Determine the (x, y) coordinate at the center of the cell enclosing the given text.  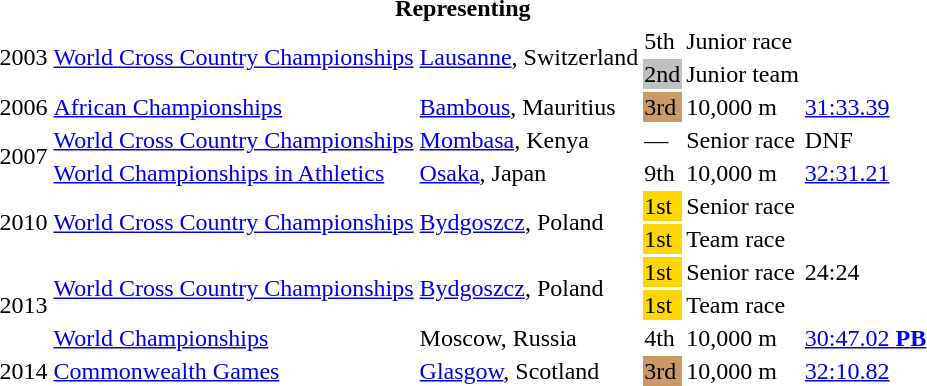
— (662, 140)
Mombasa, Kenya (529, 140)
32:10.82 (865, 371)
Moscow, Russia (529, 338)
DNF (865, 140)
32:31.21 (865, 173)
5th (662, 41)
30:47.02 PB (865, 338)
Commonwealth Games (234, 371)
Lausanne, Switzerland (529, 58)
9th (662, 173)
African Championships (234, 107)
World Championships in Athletics (234, 173)
Bambous, Mauritius (529, 107)
Glasgow, Scotland (529, 371)
2nd (662, 74)
Junior race (743, 41)
24:24 (865, 272)
4th (662, 338)
World Championships (234, 338)
Osaka, Japan (529, 173)
Junior team (743, 74)
31:33.39 (865, 107)
